Output the (x, y) coordinate of the center of the cell containing the given text.  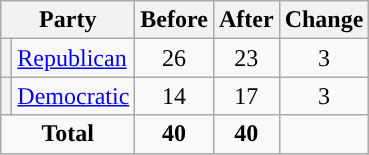
After (246, 20)
23 (246, 58)
Democratic (74, 96)
Change (324, 20)
14 (174, 96)
Party (68, 20)
Before (174, 20)
Republican (74, 58)
Total (68, 134)
17 (246, 96)
26 (174, 58)
